Identify which cell holds the provided text, then report its [x, y] central coordinate. 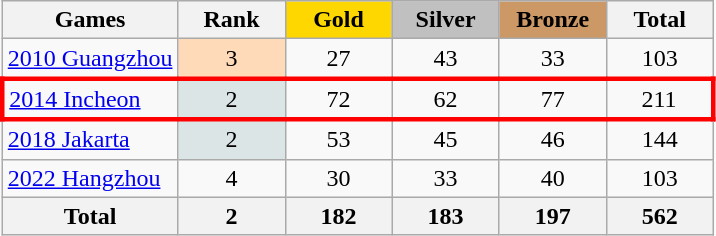
144 [660, 139]
3 [232, 59]
62 [446, 98]
4 [232, 178]
46 [552, 139]
197 [552, 216]
211 [660, 98]
2010 Guangzhou [90, 59]
Silver [446, 20]
Rank [232, 20]
30 [338, 178]
182 [338, 216]
Bronze [552, 20]
40 [552, 178]
53 [338, 139]
Games [90, 20]
562 [660, 216]
77 [552, 98]
2022 Hangzhou [90, 178]
43 [446, 59]
2014 Incheon [90, 98]
27 [338, 59]
72 [338, 98]
45 [446, 139]
2018 Jakarta [90, 139]
Gold [338, 20]
183 [446, 216]
